For the text-containing cell, return its midpoint in (X, Y) coordinate format. 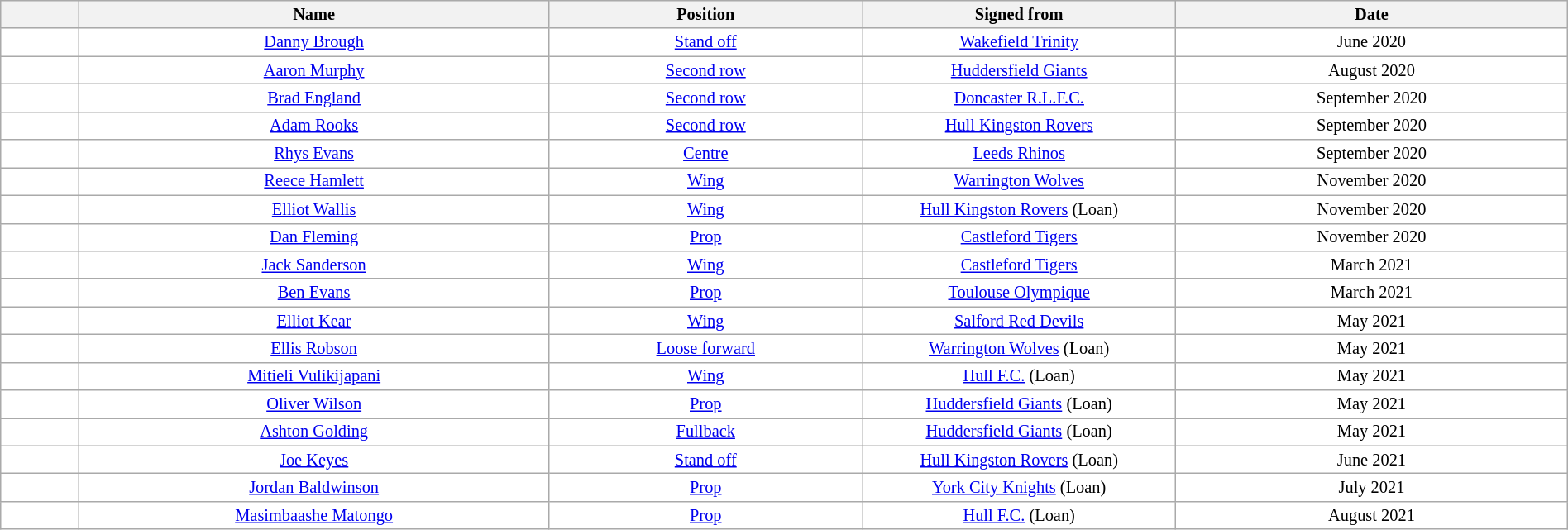
Salford Red Devils (1019, 321)
Oliver Wilson (313, 404)
Date (1372, 14)
June 2020 (1372, 42)
Jack Sanderson (313, 265)
August 2021 (1372, 515)
Doncaster R.L.F.C. (1019, 98)
Centre (706, 154)
Joe Keyes (313, 460)
Elliot Wallis (313, 209)
Brad England (313, 98)
Signed from (1019, 14)
Dan Fleming (313, 237)
Ellis Robson (313, 348)
July 2021 (1372, 487)
York City Knights (Loan) (1019, 487)
Hull Kingston Rovers (1019, 126)
Aaron Murphy (313, 70)
Rhys Evans (313, 154)
Jordan Baldwinson (313, 487)
Elliot Kear (313, 321)
Toulouse Olympique (1019, 293)
Adam Rooks (313, 126)
Ashton Golding (313, 432)
Fullback (706, 432)
Name (313, 14)
Position (706, 14)
June 2021 (1372, 460)
Ben Evans (313, 293)
Masimbaashe Matongo (313, 515)
Danny Brough (313, 42)
Warrington Wolves (1019, 181)
Loose forward (706, 348)
Mitieli Vulikijapani (313, 376)
August 2020 (1372, 70)
Reece Hamlett (313, 181)
Wakefield Trinity (1019, 42)
Leeds Rhinos (1019, 154)
Huddersfield Giants (1019, 70)
Warrington Wolves (Loan) (1019, 348)
